Return [X, Y] of the center of cell containing provided text 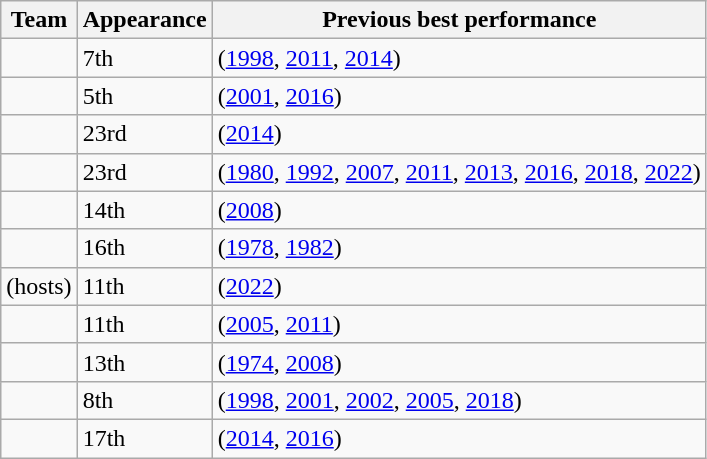
(2001, 2016) [459, 96]
(2014, 2016) [459, 438]
(1974, 2008) [459, 362]
13th [144, 362]
(1998, 2011, 2014) [459, 58]
Previous best performance [459, 20]
8th [144, 400]
(2014) [459, 134]
(2005, 2011) [459, 324]
Team [39, 20]
(2008) [459, 210]
17th [144, 438]
(2022) [459, 286]
(hosts) [39, 286]
5th [144, 96]
(1978, 1982) [459, 248]
14th [144, 210]
7th [144, 58]
Appearance [144, 20]
16th [144, 248]
(1980, 1992, 2007, 2011, 2013, 2016, 2018, 2022) [459, 172]
(1998, 2001, 2002, 2005, 2018) [459, 400]
